Locate the cell with the specified text and output its (x, y) center coordinate. 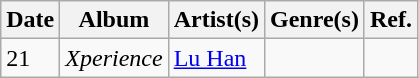
Artist(s) (216, 20)
Ref. (390, 20)
Xperience (114, 58)
Lu Han (216, 58)
Album (114, 20)
Date (30, 20)
21 (30, 58)
Genre(s) (315, 20)
